Capture the cell that displays the provided text and extract its (X, Y) central coordinate. 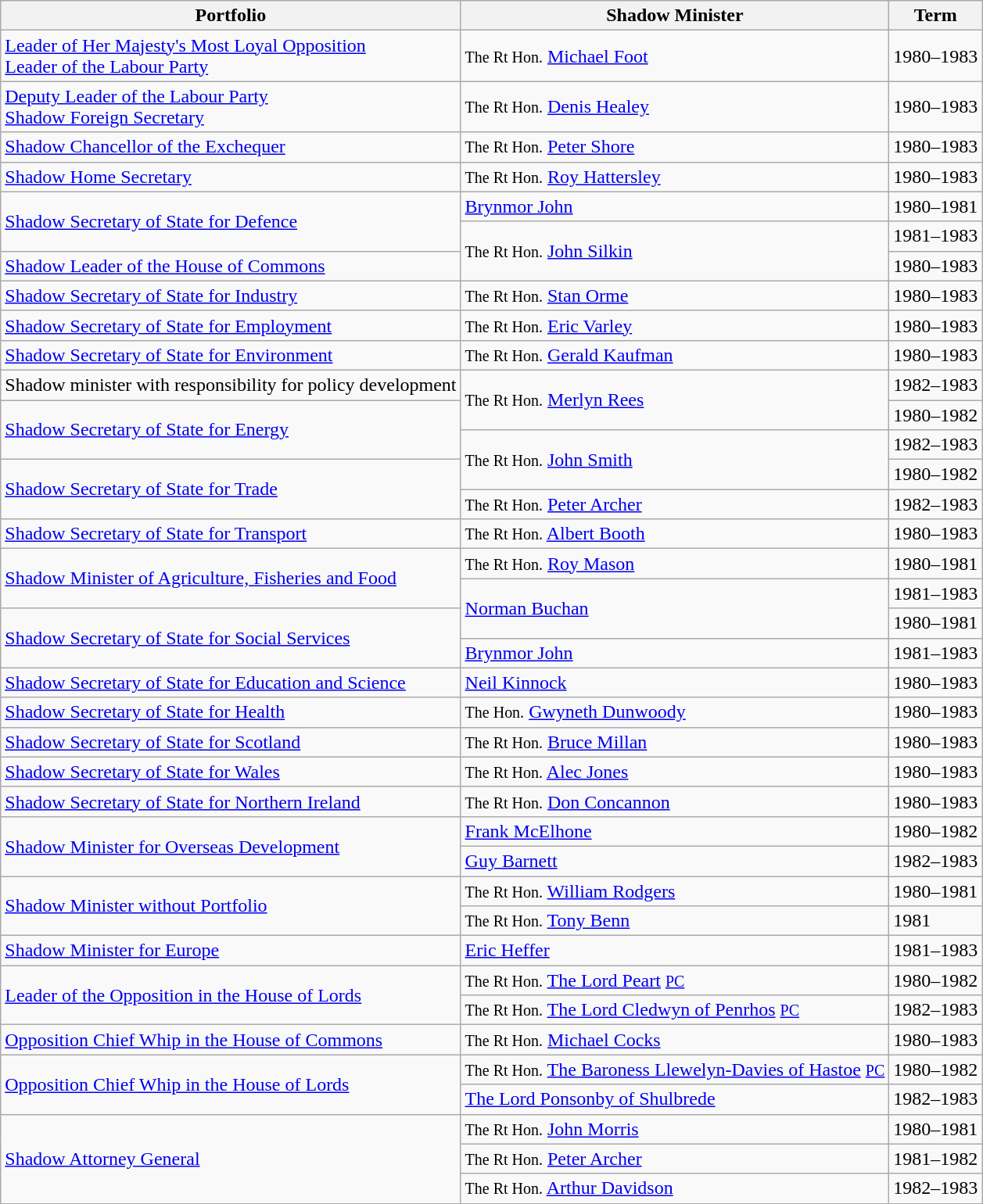
The Rt Hon. The Lord Peart PC (675, 980)
The Rt Hon. The Baroness Llewelyn-Davies of Hastoe PC (675, 1070)
The Rt Hon. Michael Cocks (675, 1040)
The Rt Hon. Merlyn Rees (675, 400)
The Rt Hon. Don Concannon (675, 801)
The Rt Hon. Tony Benn (675, 921)
Leader of the Opposition in the House of Lords (231, 995)
Shadow Minister (675, 16)
Shadow Secretary of State for Industry (231, 296)
The Rt Hon. John Smith (675, 460)
The Rt Hon. William Rodgers (675, 890)
The Rt Hon. Arthur Davidson (675, 1188)
The Rt Hon. Bruce Millan (675, 742)
Shadow Home Secretary (231, 177)
Term (935, 16)
The Hon. Gwyneth Dunwoody (675, 712)
Opposition Chief Whip in the House of Commons (231, 1040)
Shadow Secretary of State for Northern Ireland (231, 801)
The Rt Hon. John Silkin (675, 251)
Neil Kinnock (675, 683)
Shadow Attorney General (231, 1159)
Shadow Secretary of State for Transport (231, 534)
The Rt Hon. Denis Healey (675, 106)
Portfolio (231, 16)
Shadow Secretary of State for Employment (231, 325)
Shadow Secretary of State for Scotland (231, 742)
The Rt Hon. The Lord Cledwyn of Penrhos PC (675, 1010)
Shadow Secretary of State for Wales (231, 772)
Frank McElhone (675, 831)
Shadow Secretary of State for Energy (231, 430)
Shadow Chancellor of the Exchequer (231, 147)
Shadow Secretary of State for Social Services (231, 638)
The Rt Hon. Stan Orme (675, 296)
Norman Buchan (675, 608)
1981 (935, 921)
Shadow Secretary of State for Health (231, 712)
The Rt Hon. John Morris (675, 1129)
The Rt Hon. Peter Shore (675, 147)
1981–1982 (935, 1159)
Shadow minister with responsibility for policy development (231, 385)
Eric Heffer (675, 951)
Shadow Secretary of State for Trade (231, 489)
Leader of Her Majesty's Most Loyal OppositionLeader of the Labour Party (231, 56)
Guy Barnett (675, 861)
The Rt Hon. Eric Varley (675, 325)
Shadow Secretary of State for Education and Science (231, 683)
Shadow Minister for Europe (231, 951)
The Rt Hon. Michael Foot (675, 56)
Shadow Minister without Portfolio (231, 905)
Shadow Secretary of State for Environment (231, 355)
The Rt Hon. Albert Booth (675, 534)
The Rt Hon. Alec Jones (675, 772)
The Rt Hon. Roy Mason (675, 564)
Deputy Leader of the Labour PartyShadow Foreign Secretary (231, 106)
Opposition Chief Whip in the House of Lords (231, 1084)
Shadow Leader of the House of Commons (231, 266)
The Rt Hon. Roy Hattersley (675, 177)
Shadow Minister of Agriculture, Fisheries and Food (231, 579)
Shadow Secretary of State for Defence (231, 221)
Shadow Minister for Overseas Development (231, 846)
The Rt Hon. Gerald Kaufman (675, 355)
The Lord Ponsonby of Shulbrede (675, 1099)
